Capture the cell that displays the provided text and extract its (X, Y) central coordinate. 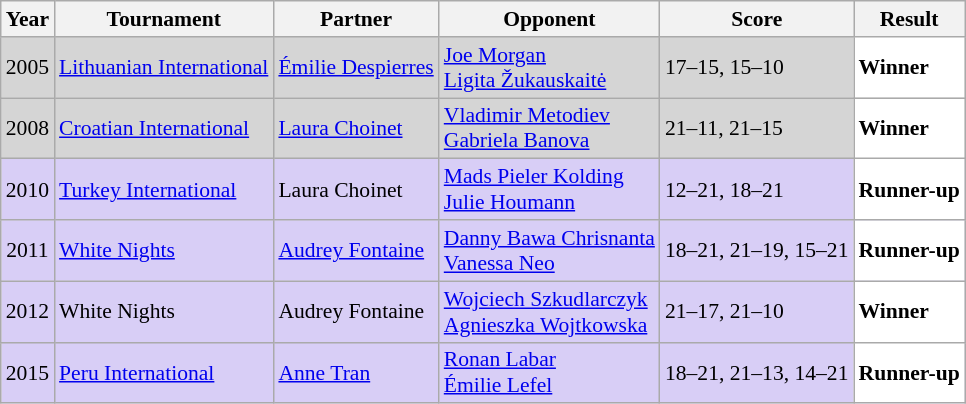
2012 (28, 312)
Score (757, 19)
Result (910, 19)
2008 (28, 128)
17–15, 15–10 (757, 68)
Vladimir Metodiev Gabriela Banova (550, 128)
Joe Morgan Ligita Žukauskaitė (550, 68)
Émilie Despierres (356, 68)
21–11, 21–15 (757, 128)
Peru International (164, 372)
Opponent (550, 19)
Mads Pieler Kolding Julie Houmann (550, 190)
Ronan Labar Émilie Lefel (550, 372)
Partner (356, 19)
Wojciech Szkudlarczyk Agnieszka Wojtkowska (550, 312)
Danny Bawa Chrisnanta Vanessa Neo (550, 250)
Year (28, 19)
Tournament (164, 19)
2010 (28, 190)
Croatian International (164, 128)
Anne Tran (356, 372)
2011 (28, 250)
12–21, 18–21 (757, 190)
21–17, 21–10 (757, 312)
Lithuanian International (164, 68)
2015 (28, 372)
Turkey International (164, 190)
18–21, 21–19, 15–21 (757, 250)
18–21, 21–13, 14–21 (757, 372)
2005 (28, 68)
